Provide the (x, y) coordinate of the cell's center where the given text is located.  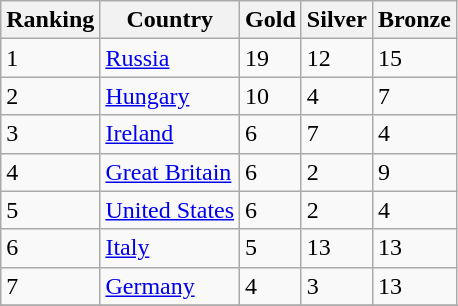
12 (336, 58)
15 (414, 58)
United States (170, 210)
Italy (170, 248)
19 (271, 58)
Russia (170, 58)
Ireland (170, 134)
Hungary (170, 96)
10 (271, 96)
Country (170, 20)
1 (50, 58)
Gold (271, 20)
Germany (170, 286)
Ranking (50, 20)
9 (414, 172)
Silver (336, 20)
Great Britain (170, 172)
Bronze (414, 20)
